Identify which cell holds the provided text, then report its (X, Y) central coordinate. 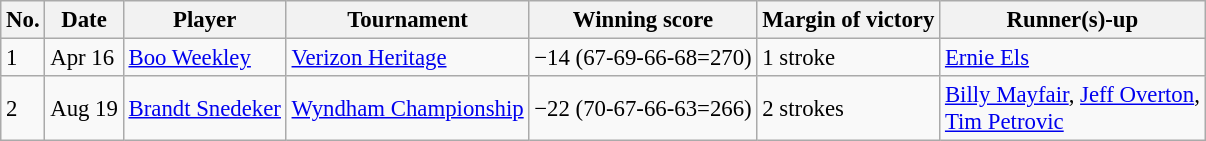
−14 (67-69-66-68=270) (643, 58)
2 (23, 108)
Aug 19 (84, 108)
Player (204, 20)
Winning score (643, 20)
2 strokes (848, 108)
−22 (70-67-66-63=266) (643, 108)
1 (23, 58)
Boo Weekley (204, 58)
No. (23, 20)
Tournament (408, 20)
Verizon Heritage (408, 58)
Billy Mayfair, Jeff Overton, Tim Petrovic (1073, 108)
Wyndham Championship (408, 108)
1 stroke (848, 58)
Date (84, 20)
Brandt Snedeker (204, 108)
Runner(s)-up (1073, 20)
Apr 16 (84, 58)
Margin of victory (848, 20)
Ernie Els (1073, 58)
